Locate the cell with the specified text and output its (x, y) center coordinate. 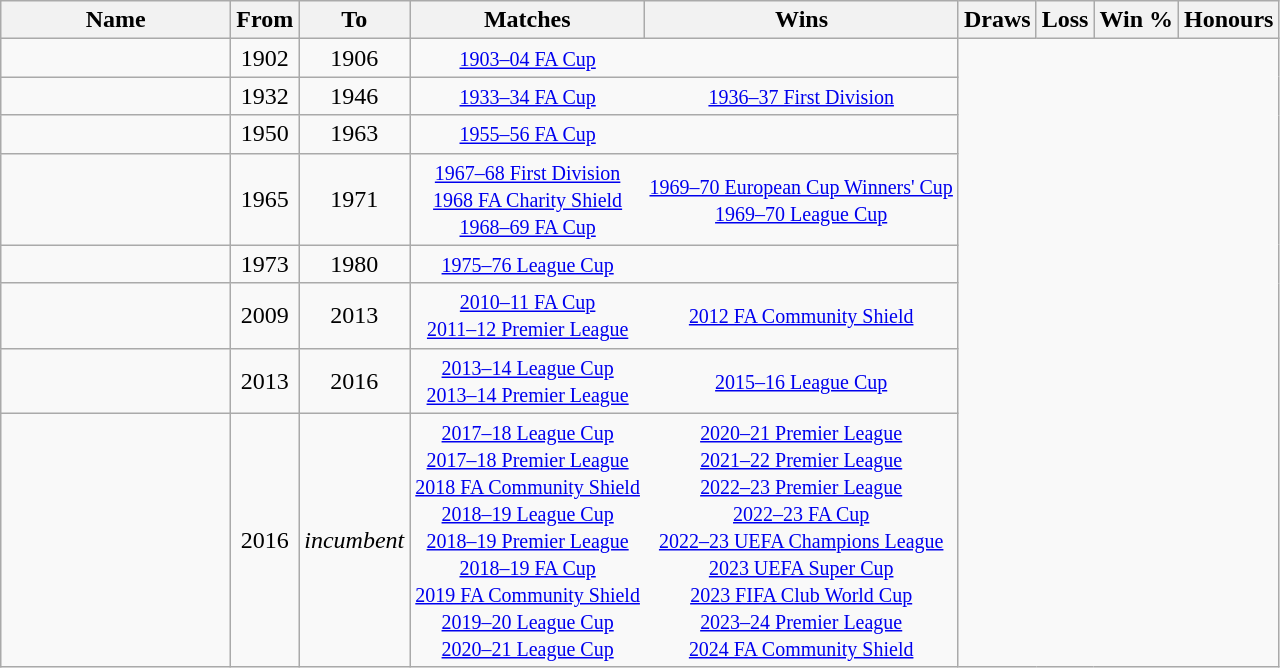
1955–56 FA Cup (528, 134)
incumbent (354, 540)
Win % (1136, 20)
1946 (354, 96)
Honours (1229, 20)
1903–04 FA Cup (528, 58)
1933–34 FA Cup (528, 96)
To (354, 20)
Draws (997, 20)
1906 (354, 58)
Matches (528, 20)
1902 (265, 58)
Wins (802, 20)
1936–37 First Division (802, 96)
Name (116, 20)
Loss (1065, 20)
From (265, 20)
2013–14 League Cup2013–14 Premier League (528, 380)
2010–11 FA Cup2011–12 Premier League (528, 316)
1969–70 European Cup Winners' Cup1969–70 League Cup (802, 199)
1932 (265, 96)
1950 (265, 134)
1965 (265, 199)
1967–68 First Division1968 FA Charity Shield1968–69 FA Cup (528, 199)
1980 (354, 264)
1971 (354, 199)
2009 (265, 316)
1963 (354, 134)
1973 (265, 264)
1975–76 League Cup (528, 264)
2015–16 League Cup (802, 380)
2012 FA Community Shield (802, 316)
